Return [x, y] of the center of cell containing provided text 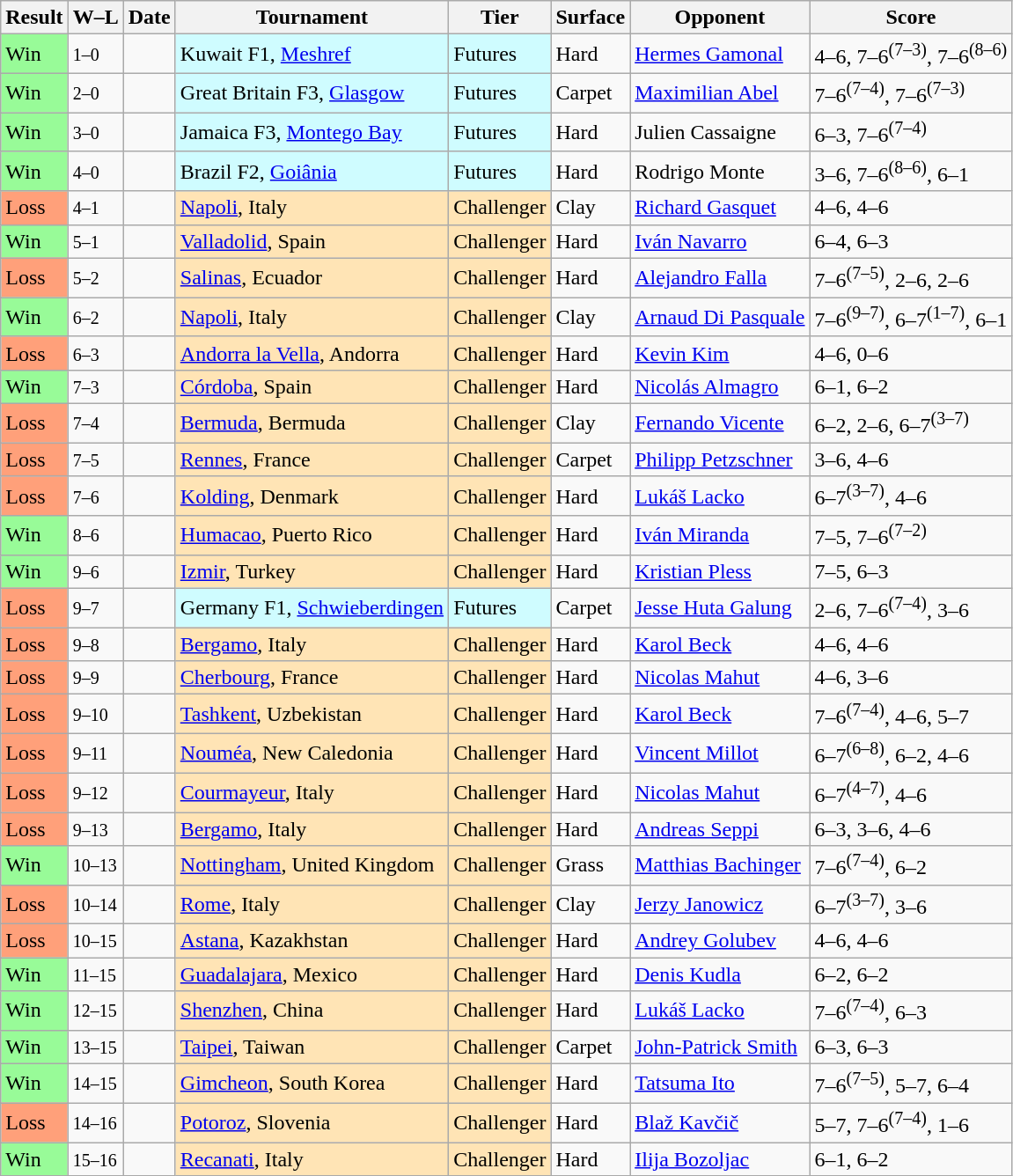
Vincent Millot [720, 753]
Andorra la Vella, Andorra [312, 353]
9–13 [95, 829]
9–6 [95, 571]
9–10 [95, 715]
4–6, 3–6 [911, 678]
Opponent [720, 18]
Blaž Kavčič [720, 1123]
Alejandro Falla [720, 278]
6–2, 6–2 [911, 974]
7–6 [95, 496]
Kolding, Denmark [312, 496]
Andreas Seppi [720, 829]
Rodrigo Monte [720, 171]
7–6(7–4), 4–6, 5–7 [911, 715]
10–15 [95, 941]
7–3 [95, 386]
Humacao, Puerto Rico [312, 535]
Tier [500, 18]
Taipei, Taiwan [312, 1047]
7–6(7–5), 2–6, 2–6 [911, 278]
3–6, 4–6 [911, 459]
7–6(7–4), 6–2 [911, 866]
15–16 [95, 1159]
Jesse Huta Galung [720, 607]
7–4 [95, 423]
Nottingham, United Kingdom [312, 866]
Nouméa, New Caledonia [312, 753]
4–6, 7–6(7–3), 7–6(8–6) [911, 55]
Iván Miranda [720, 535]
Score [911, 18]
Hermes Gamonal [720, 55]
12–15 [95, 1011]
Andrey Golubev [720, 941]
9–12 [95, 792]
Date [150, 18]
Denis Kudla [720, 974]
Shenzhen, China [312, 1011]
3–6, 7–6(8–6), 6–1 [911, 171]
Kuwait F1, Meshref [312, 55]
7–6(9–7), 6–7(1–7), 6–1 [911, 317]
7–6(7–4), 6–3 [911, 1011]
Astana, Kazakhstan [312, 941]
Tashkent, Uzbekistan [312, 715]
7–6(7–4), 7–6(7–3) [911, 93]
Grass [591, 866]
Potoroz, Slovenia [312, 1123]
6–3, 3–6, 4–6 [911, 829]
Result [34, 18]
3–0 [95, 132]
4–1 [95, 208]
9–9 [95, 678]
Jerzy Janowicz [720, 905]
2–0 [95, 93]
11–15 [95, 974]
6–3 [95, 353]
9–11 [95, 753]
5–7, 7–6(7–4), 1–6 [911, 1123]
4–6, 0–6 [911, 353]
Recanati, Italy [312, 1159]
7–5, 6–3 [911, 571]
Ilija Bozoljac [720, 1159]
7–5, 7–6(7–2) [911, 535]
Valladolid, Spain [312, 241]
Izmir, Turkey [312, 571]
Rennes, France [312, 459]
2–6, 7–6(7–4), 3–6 [911, 607]
14–15 [95, 1083]
Rome, Italy [312, 905]
Tatsuma Ito [720, 1083]
4–0 [95, 171]
Cherbourg, France [312, 678]
Matthias Bachinger [720, 866]
13–15 [95, 1047]
Guadalajara, Mexico [312, 974]
14–16 [95, 1123]
Nicolás Almagro [720, 386]
Julien Cassaigne [720, 132]
5–1 [95, 241]
Maximilian Abel [720, 93]
6–7(6–8), 6–2, 4–6 [911, 753]
Germany F1, Schwieberdingen [312, 607]
7–5 [95, 459]
6–7(4–7), 4–6 [911, 792]
5–2 [95, 278]
10–13 [95, 866]
Richard Gasquet [720, 208]
Iván Navarro [720, 241]
Jamaica F3, Montego Bay [312, 132]
6–7(3–7), 3–6 [911, 905]
10–14 [95, 905]
Bermuda, Bermuda [312, 423]
9–7 [95, 607]
6–4, 6–3 [911, 241]
9–8 [95, 644]
Philipp Petzschner [720, 459]
Córdoba, Spain [312, 386]
W–L [95, 18]
6–3, 7–6(7–4) [911, 132]
7–6(7–5), 5–7, 6–4 [911, 1083]
Salinas, Ecuador [312, 278]
Tournament [312, 18]
John-Patrick Smith [720, 1047]
1–0 [95, 55]
8–6 [95, 535]
6–3, 6–3 [911, 1047]
Great Britain F3, Glasgow [312, 93]
Surface [591, 18]
Fernando Vicente [720, 423]
Kevin Kim [720, 353]
Courmayeur, Italy [312, 792]
Kristian Pless [720, 571]
Arnaud Di Pasquale [720, 317]
6–2 [95, 317]
Gimcheon, South Korea [312, 1083]
Brazil F2, Goiânia [312, 171]
6–2, 2–6, 6–7(3–7) [911, 423]
6–7(3–7), 4–6 [911, 496]
